For the text-containing cell, return its midpoint in [x, y] coordinate format. 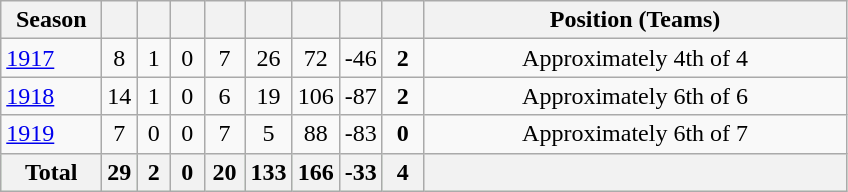
Approximately 6th of 7 [635, 134]
72 [316, 58]
-83 [360, 134]
Approximately 4th of 4 [635, 58]
26 [268, 58]
8 [120, 58]
-87 [360, 96]
1917 [52, 58]
6 [224, 96]
106 [316, 96]
5 [268, 134]
-33 [360, 172]
4 [402, 172]
29 [120, 172]
1918 [52, 96]
133 [268, 172]
-46 [360, 58]
19 [268, 96]
Position (Teams) [635, 20]
88 [316, 134]
20 [224, 172]
Total [52, 172]
Season [52, 20]
Approximately 6th of 6 [635, 96]
166 [316, 172]
14 [120, 96]
1919 [52, 134]
